For the text-containing cell, return its midpoint in (X, Y) coordinate format. 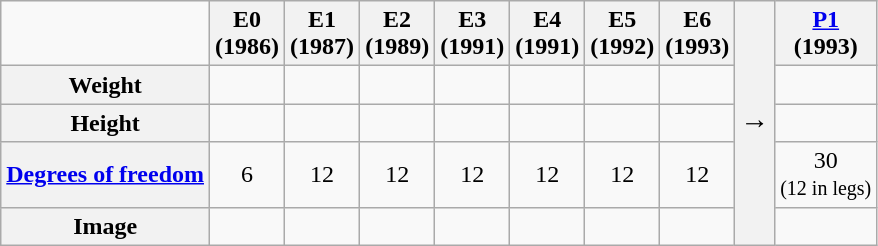
E4 (1991) (548, 34)
→ (755, 123)
Degrees of freedom (106, 174)
6 (248, 174)
E1 (1987) (322, 34)
E5 (1992) (622, 34)
E2 (1989) (398, 34)
Weight (106, 85)
30(12 in legs) (826, 174)
E6 (1993) (698, 34)
Image (106, 226)
E0 (1986) (248, 34)
Height (106, 123)
E3 (1991) (472, 34)
P1 (1993) (826, 34)
